Extract the [X, Y] coordinate from the center of the cell holding the provided text.  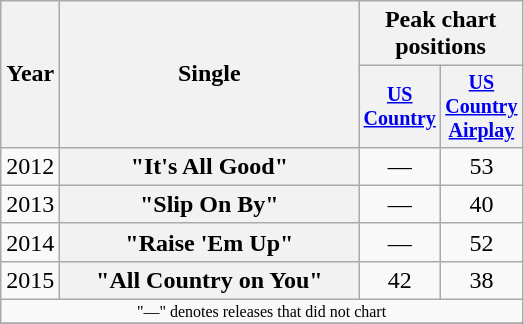
"—" denotes releases that did not chart [262, 312]
42 [400, 280]
US Country Airplay [482, 106]
"Slip On By" [210, 204]
52 [482, 242]
2014 [30, 242]
53 [482, 166]
US Country [400, 106]
2012 [30, 166]
"Raise 'Em Up" [210, 242]
2015 [30, 280]
"All Country on You" [210, 280]
38 [482, 280]
40 [482, 204]
"It's All Good" [210, 166]
2013 [30, 204]
Year [30, 74]
Peak chartpositions [440, 34]
Single [210, 74]
